Find where the given text appears and provide that cell's center as (x, y) coordinate. 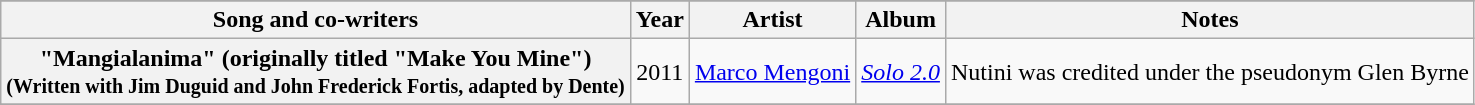
Song and co-writers (316, 20)
2011 (660, 72)
Nutini was credited under the pseudonym Glen Byrne (1210, 72)
Marco Mengoni (772, 72)
Notes (1210, 20)
Artist (772, 20)
Solo 2.0 (901, 72)
Album (901, 20)
Year (660, 20)
"Mangialanima" (originally titled "Make You Mine")(Written with Jim Duguid and John Frederick Fortis, adapted by Dente) (316, 72)
